Detect which cell encompasses the target text, then output its (X, Y) center coordinate. 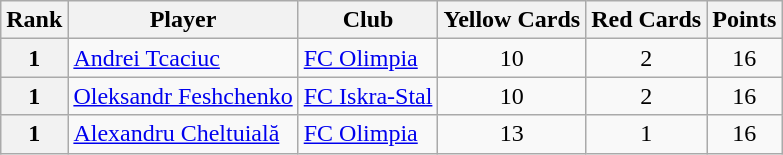
Andrei Tcaciuc (183, 58)
13 (512, 134)
Alexandru Cheltuială (183, 134)
FC Iskra-Stal (368, 96)
Yellow Cards (512, 20)
Points (744, 20)
Player (183, 20)
Club (368, 20)
Oleksandr Feshchenko (183, 96)
Rank (34, 20)
Red Cards (646, 20)
